Identify which cell holds the provided text, then report its (x, y) central coordinate. 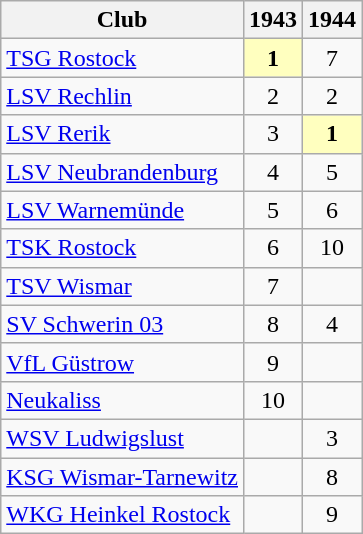
WSV Ludwigslust (122, 438)
VfL Güstrow (122, 362)
TSK Rostock (122, 248)
WKG Heinkel Rostock (122, 515)
TSG Rostock (122, 58)
LSV Warnemünde (122, 210)
Neukaliss (122, 400)
SV Schwerin 03 (122, 324)
1943 (274, 20)
Club (122, 20)
LSV Rechlin (122, 96)
TSV Wismar (122, 286)
LSV Rerik (122, 134)
KSG Wismar-Tarnewitz (122, 477)
LSV Neubrandenburg (122, 172)
1944 (332, 20)
